Provide the [X, Y] coordinate of the cell's center where the given text is located.  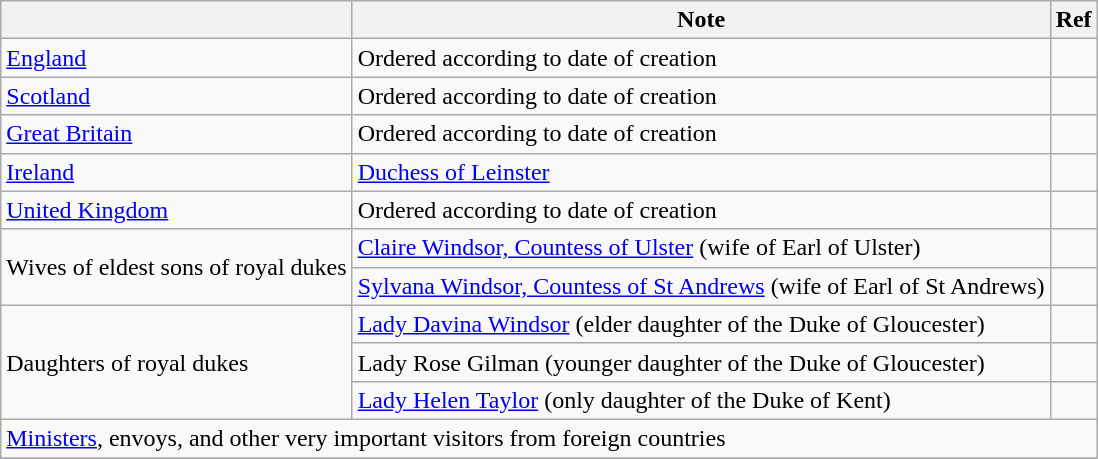
Daughters of royal dukes [176, 362]
Wives of eldest sons of royal dukes [176, 267]
Lady Davina Windsor (elder daughter of the Duke of Gloucester) [701, 324]
Ireland [176, 172]
Ref [1074, 20]
United Kingdom [176, 210]
Note [701, 20]
Sylvana Windsor, Countess of St Andrews (wife of Earl of St Andrews) [701, 286]
Great Britain [176, 134]
Duchess of Leinster [701, 172]
Scotland [176, 96]
Lady Helen Taylor (only daughter of the Duke of Kent) [701, 400]
Ministers, envoys, and other very important visitors from foreign countries [549, 438]
Claire Windsor, Countess of Ulster (wife of Earl of Ulster) [701, 248]
Lady Rose Gilman (younger daughter of the Duke of Gloucester) [701, 362]
England [176, 58]
